Determine the (X, Y) coordinate at the center of the cell enclosing the given text.  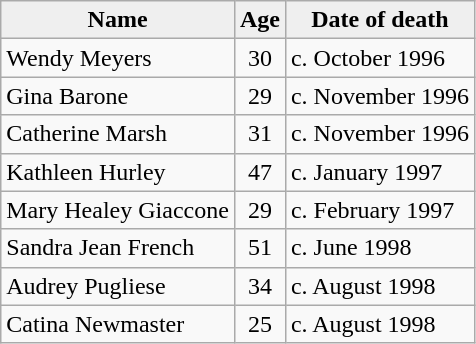
Date of death (380, 20)
Wendy Meyers (118, 58)
c. January 1997 (380, 172)
Mary Healey Giaccone (118, 210)
51 (260, 248)
Catherine Marsh (118, 134)
30 (260, 58)
Name (118, 20)
34 (260, 286)
c. October 1996 (380, 58)
c. June 1998 (380, 248)
31 (260, 134)
47 (260, 172)
Catina Newmaster (118, 324)
c. February 1997 (380, 210)
Age (260, 20)
Gina Barone (118, 96)
Sandra Jean French (118, 248)
25 (260, 324)
Audrey Pugliese (118, 286)
Kathleen Hurley (118, 172)
